From the cell containing the given text, extract its center point as [X, Y] coordinate. 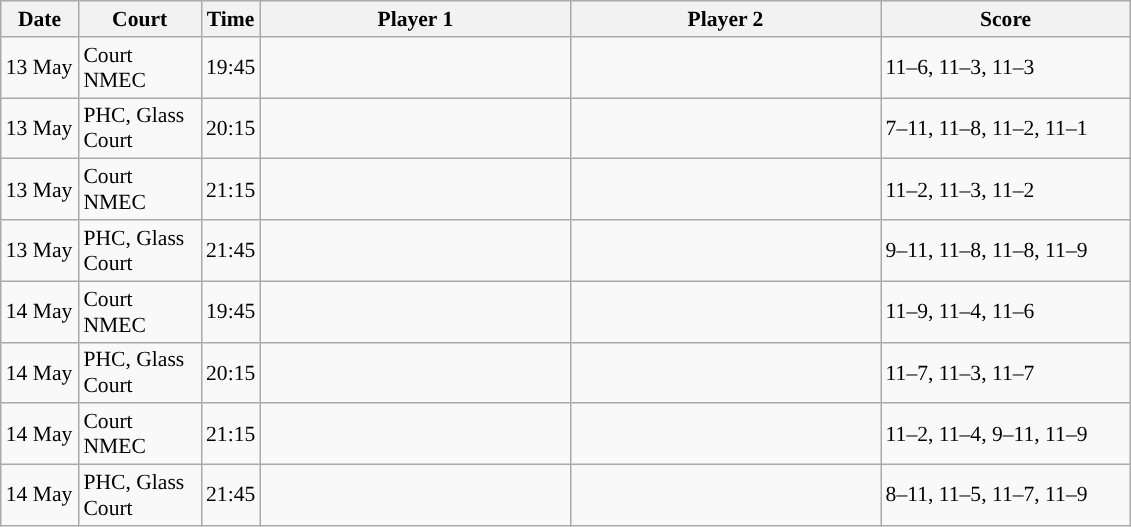
11–9, 11–4, 11–6 [1006, 312]
8–11, 11–5, 11–7, 11–9 [1006, 496]
Time [230, 19]
Score [1006, 19]
Date [40, 19]
11–2, 11–4, 9–11, 11–9 [1006, 434]
11–2, 11–3, 11–2 [1006, 190]
9–11, 11–8, 11–8, 11–9 [1006, 250]
Player 2 [725, 19]
11–7, 11–3, 11–7 [1006, 372]
7–11, 11–8, 11–2, 11–1 [1006, 128]
Court [140, 19]
11–6, 11–3, 11–3 [1006, 68]
Player 1 [415, 19]
